Return [x, y] of the center of cell containing provided text 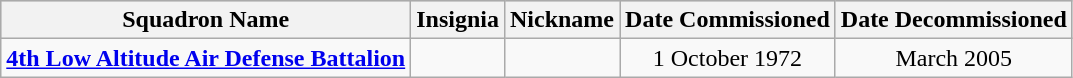
Squadron Name [206, 20]
1 October 1972 [728, 58]
Date Commissioned [728, 20]
4th Low Altitude Air Defense Battalion [206, 58]
Nickname [562, 20]
Insignia [458, 20]
March 2005 [954, 58]
Date Decommissioned [954, 20]
